Pinpoint the cell where the given text exists, returning its (x, y) midpoint coordinate. 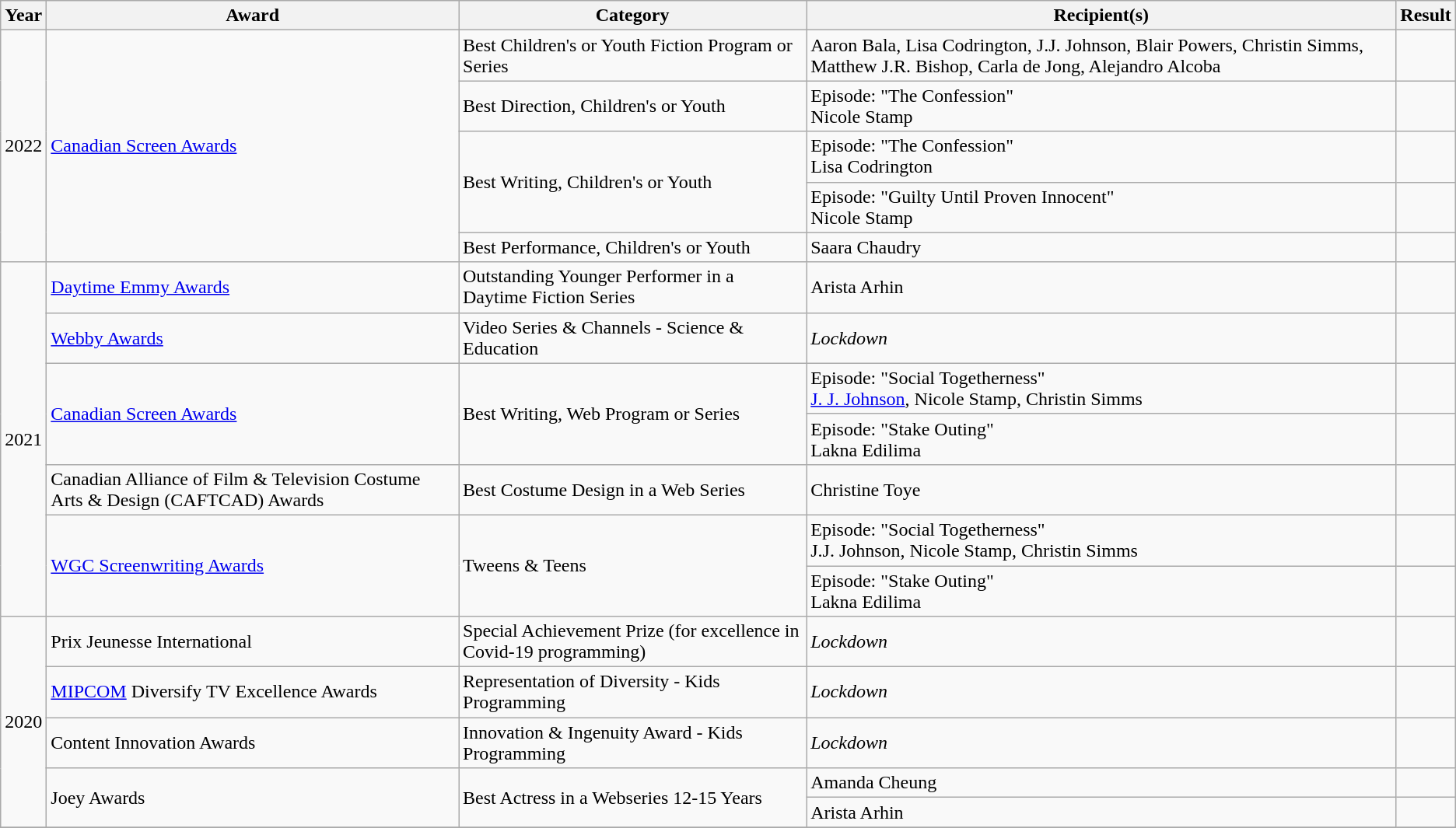
Best Children's or Youth Fiction Program or Series (633, 56)
Episode: "Guilty Until Proven Innocent"Nicole Stamp (1101, 207)
Best Writing, Web Program or Series (633, 414)
Aaron Bala, Lisa Codrington, J.J. Johnson, Blair Powers, Christin Simms, Matthew J.R. Bishop, Carla de Jong, Alejandro Alcoba (1101, 56)
MIPCOM Diversify TV Excellence Awards (253, 692)
Saara Chaudry (1101, 247)
Best Costume Design in a Web Series (633, 490)
Award (253, 16)
Best Direction, Children's or Youth (633, 106)
Joey Awards (253, 798)
Innovation & Ingenuity Award - Kids Programming (633, 743)
Prix Jeunesse International (253, 642)
Representation of Diversity - Kids Programming (633, 692)
Best Writing, Children's or Youth (633, 182)
Result (1426, 16)
Tweens & Teens (633, 565)
Best Actress in a Webseries 12-15 Years (633, 798)
Content Innovation Awards (253, 743)
Canadian Alliance of Film & Television Costume Arts & Design (CAFTCAD) Awards (253, 490)
Outstanding Younger Performer in a Daytime Fiction Series (633, 288)
Christine Toye (1101, 490)
2020 (23, 721)
2022 (23, 146)
Video Series & Channels - Science & Education (633, 337)
Episode: "The Confession"Nicole Stamp (1101, 106)
Daytime Emmy Awards (253, 288)
Recipient(s) (1101, 16)
Episode: "Social Togetherness"J.J. Johnson, Nicole Stamp, Christin Simms (1101, 540)
Amanda Cheung (1101, 783)
Best Performance, Children's or Youth (633, 247)
Special Achievement Prize (for excellence in Covid-19 programming) (633, 642)
Category (633, 16)
Webby Awards (253, 337)
Episode: "Social Togetherness"J. J. Johnson, Nicole Stamp, Christin Simms (1101, 389)
2021 (23, 438)
WGC Screenwriting Awards (253, 565)
Year (23, 16)
Episode: "The Confession"Lisa Codrington (1101, 157)
